Output the (x, y) coordinate of the center of the cell containing the given text.  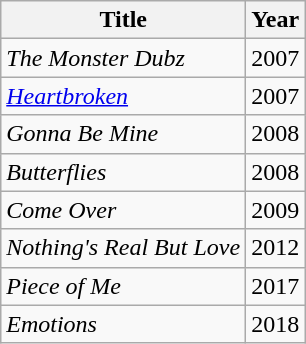
Butterflies (124, 172)
Gonna Be Mine (124, 134)
2009 (276, 210)
Come Over (124, 210)
Title (124, 20)
2012 (276, 248)
2018 (276, 324)
Nothing's Real But Love (124, 248)
Emotions (124, 324)
Heartbroken (124, 96)
2017 (276, 286)
The Monster Dubz (124, 58)
Piece of Me (124, 286)
Year (276, 20)
